Output the (X, Y) coordinate of the center of the cell containing the given text.  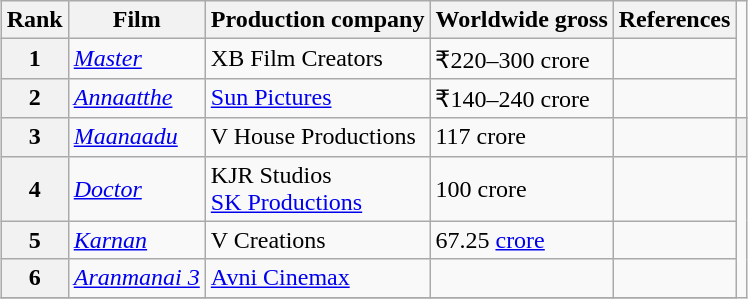
₹220–300 crore (522, 59)
Production company (318, 20)
Worldwide gross (522, 20)
Maanaadu (136, 137)
Avni Cinemax (318, 278)
KJR StudiosSK Productions (318, 188)
₹140–240 crore (522, 98)
Doctor (136, 188)
67.25 crore (522, 240)
XB Film Creators (318, 59)
Master (136, 59)
Aranmanai 3 (136, 278)
4 (34, 188)
2 (34, 98)
117 crore (522, 137)
100 crore (522, 188)
1 (34, 59)
Karnan (136, 240)
Annaatthe (136, 98)
References (674, 20)
V House Productions (318, 137)
6 (34, 278)
3 (34, 137)
Film (136, 20)
Sun Pictures (318, 98)
5 (34, 240)
Rank (34, 20)
V Creations (318, 240)
